Detect which cell encompasses the target text, then output its [x, y] center coordinate. 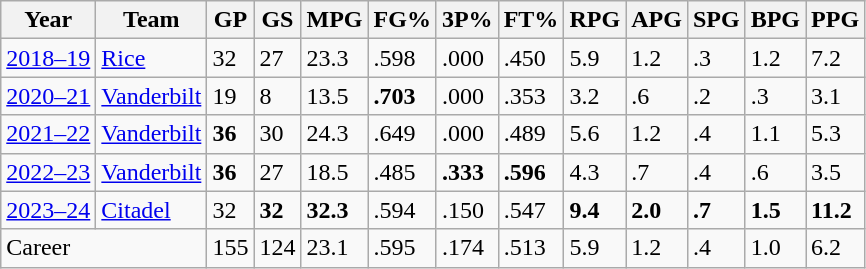
1.1 [775, 134]
Rice [152, 58]
5.3 [836, 134]
.596 [531, 172]
2018–19 [48, 58]
155 [230, 248]
4.3 [595, 172]
3P% [467, 20]
3.1 [836, 96]
.450 [531, 58]
8 [278, 96]
.333 [467, 172]
5.6 [595, 134]
3.5 [836, 172]
MPG [334, 20]
3.2 [595, 96]
FG% [402, 20]
SPG [716, 20]
RPG [595, 20]
18.5 [334, 172]
24.3 [334, 134]
FT% [531, 20]
124 [278, 248]
Career [104, 248]
6.2 [836, 248]
APG [657, 20]
.547 [531, 210]
.150 [467, 210]
1.5 [775, 210]
.594 [402, 210]
32.3 [334, 210]
.353 [531, 96]
11.2 [836, 210]
BPG [775, 20]
19 [230, 96]
.598 [402, 58]
7.2 [836, 58]
2021–22 [48, 134]
Team [152, 20]
9.4 [595, 210]
GS [278, 20]
.174 [467, 248]
.703 [402, 96]
GP [230, 20]
PPG [836, 20]
2022–23 [48, 172]
Year [48, 20]
.489 [531, 134]
2023–24 [48, 210]
13.5 [334, 96]
.513 [531, 248]
2.0 [657, 210]
30 [278, 134]
.2 [716, 96]
.595 [402, 248]
.649 [402, 134]
1.0 [775, 248]
23.3 [334, 58]
Citadel [152, 210]
.485 [402, 172]
23.1 [334, 248]
2020–21 [48, 96]
